Determine the [X, Y] coordinate at the center of the cell enclosing the given text.  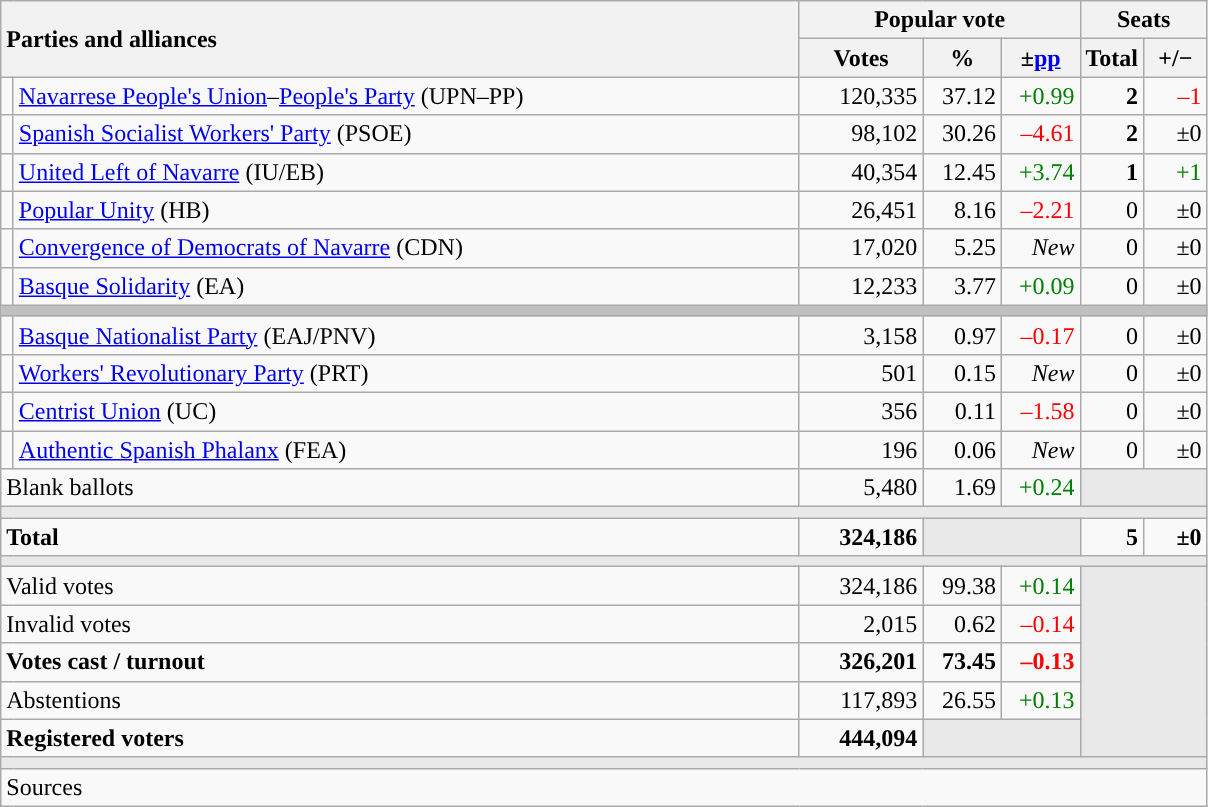
+/− [1176, 58]
5,480 [861, 488]
Navarrese People's Union–People's Party (UPN–PP) [406, 96]
Votes [861, 58]
Seats [1144, 20]
–1.58 [1040, 411]
Convergence of Democrats of Navarre (CDN) [406, 248]
444,094 [861, 738]
Parties and alliances [400, 39]
–0.17 [1040, 335]
Authentic Spanish Phalanx (FEA) [406, 449]
–2.21 [1040, 210]
1 [1112, 172]
8.16 [962, 210]
Registered voters [400, 738]
Popular vote [940, 20]
26.55 [962, 700]
Blank ballots [400, 488]
326,201 [861, 662]
+0.24 [1040, 488]
Centrist Union (UC) [406, 411]
–1 [1176, 96]
+0.13 [1040, 700]
12.45 [962, 172]
98,102 [861, 134]
501 [861, 373]
0.62 [962, 624]
+0.99 [1040, 96]
3.77 [962, 286]
5.25 [962, 248]
120,335 [861, 96]
2,015 [861, 624]
3,158 [861, 335]
30.26 [962, 134]
40,354 [861, 172]
37.12 [962, 96]
Workers' Revolutionary Party (PRT) [406, 373]
% [962, 58]
–4.61 [1040, 134]
Basque Nationalist Party (EAJ/PNV) [406, 335]
–0.14 [1040, 624]
Popular Unity (HB) [406, 210]
73.45 [962, 662]
Spanish Socialist Workers' Party (PSOE) [406, 134]
0.11 [962, 411]
196 [861, 449]
+3.74 [1040, 172]
Abstentions [400, 700]
Votes cast / turnout [400, 662]
12,233 [861, 286]
0.97 [962, 335]
±pp [1040, 58]
99.38 [962, 586]
Valid votes [400, 586]
United Left of Navarre (IU/EB) [406, 172]
Sources [604, 787]
117,893 [861, 700]
+1 [1176, 172]
0.15 [962, 373]
17,020 [861, 248]
+0.09 [1040, 286]
Basque Solidarity (EA) [406, 286]
5 [1112, 537]
356 [861, 411]
26,451 [861, 210]
Invalid votes [400, 624]
–0.13 [1040, 662]
1.69 [962, 488]
0.06 [962, 449]
+0.14 [1040, 586]
